Detect which cell encompasses the target text, then output its (X, Y) center coordinate. 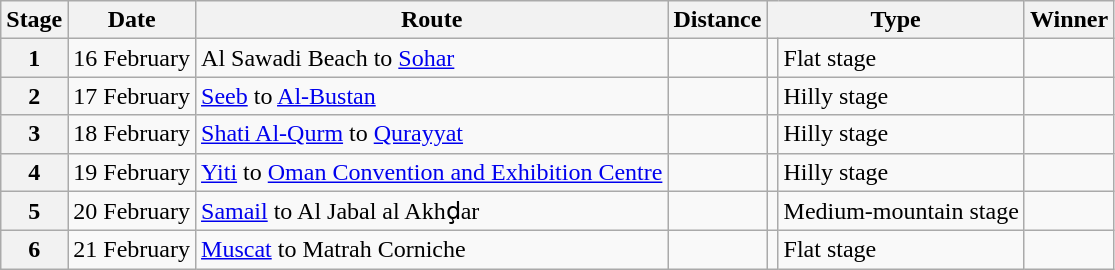
Type (896, 20)
3 (34, 134)
17 February (132, 96)
4 (34, 172)
Distance (718, 20)
2 (34, 96)
Seeb to Al-Bustan (432, 96)
19 February (132, 172)
6 (34, 250)
16 February (132, 58)
Date (132, 20)
18 February (132, 134)
1 (34, 58)
Winner (1068, 20)
Medium-mountain stage (901, 211)
Yiti to Oman Convention and Exhibition Centre (432, 172)
20 February (132, 211)
Samail to Al Jabal al Akhḑar (432, 211)
21 February (132, 250)
Shati Al-Qurm to Qurayyat (432, 134)
Muscat to Matrah Corniche (432, 250)
Al Sawadi Beach to Sohar (432, 58)
5 (34, 211)
Stage (34, 20)
Route (432, 20)
